Pinpoint the cell where the given text exists, returning its (X, Y) midpoint coordinate. 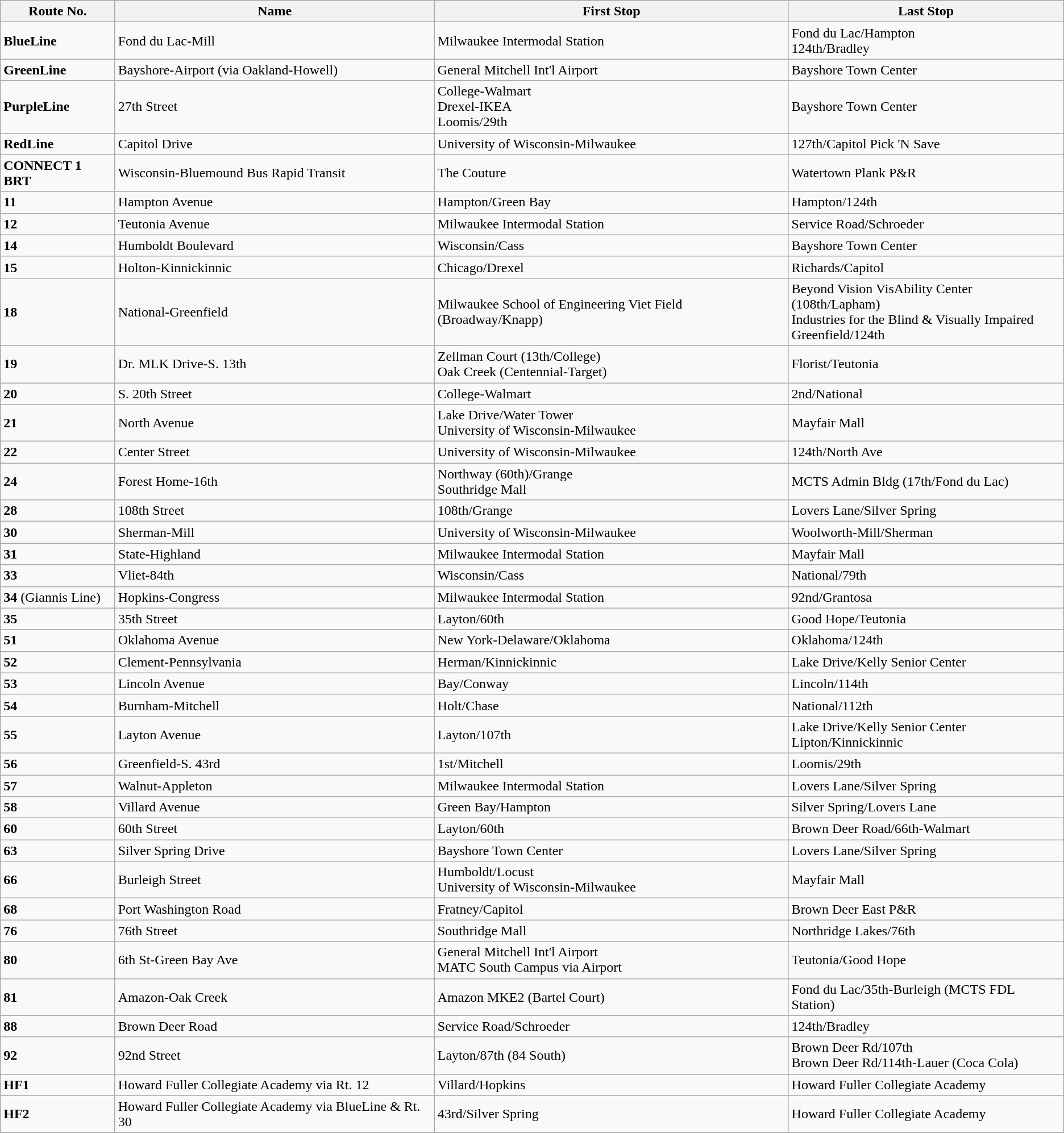
92nd Street (275, 1056)
Layton Avenue (275, 734)
108th Street (275, 511)
College-WalmartDrexel-IKEALoomis/29th (612, 107)
National-Greenfield (275, 311)
Fratney/Capitol (612, 909)
68 (58, 909)
31 (58, 554)
Silver Spring/Lovers Lane (926, 807)
Greenfield-S. 43rd (275, 764)
Lake Drive/Water TowerUniversity of Wisconsin-Milwaukee (612, 423)
Capitol Drive (275, 144)
Holt/Chase (612, 705)
National/112th (926, 705)
Lake Drive/Kelly Senior CenterLipton/Kinnickinnic (926, 734)
Hampton Avenue (275, 202)
CONNECT 1 BRT (58, 173)
127th/Capitol Pick 'N Save (926, 144)
Burnham-Mitchell (275, 705)
Vliet-84th (275, 576)
HF2 (58, 1114)
124th/Bradley (926, 1026)
MCTS Admin Bldg (17th/Fond du Lac) (926, 482)
Brown Deer Rd/107thBrown Deer Rd/114th-Lauer (Coca Cola) (926, 1056)
Last Stop (926, 11)
Sherman-Mill (275, 532)
66 (58, 880)
Humboldt/LocustUniversity of Wisconsin-Milwaukee (612, 880)
34 (Giannis Line) (58, 597)
GreenLine (58, 70)
Richards/Capitol (926, 267)
College-Walmart (612, 394)
National/79th (926, 576)
6th St-Green Bay Ave (275, 960)
Amazon MKE2 (Bartel Court) (612, 997)
Howard Fuller Collegiate Academy via Rt. 12 (275, 1085)
Clement-Pennsylvania (275, 662)
PurpleLine (58, 107)
Watertown Plank P&R (926, 173)
51 (58, 640)
New York-Delaware/Oklahoma (612, 640)
S. 20th Street (275, 394)
Wisconsin-Bluemound Bus Rapid Transit (275, 173)
Woolworth-Mill/Sherman (926, 532)
2nd/National (926, 394)
BlueLine (58, 41)
108th/Grange (612, 511)
Lincoln Avenue (275, 684)
Route No. (58, 11)
92 (58, 1056)
12 (58, 224)
Lake Drive/Kelly Senior Center (926, 662)
Dr. MLK Drive-S. 13th (275, 364)
20 (58, 394)
19 (58, 364)
54 (58, 705)
Forest Home-16th (275, 482)
Brown Deer Road (275, 1026)
Layton/107th (612, 734)
30 (58, 532)
76th Street (275, 931)
33 (58, 576)
76 (58, 931)
Southridge Mall (612, 931)
Northridge Lakes/76th (926, 931)
55 (58, 734)
11 (58, 202)
15 (58, 267)
28 (58, 511)
60th Street (275, 829)
Bay/Conway (612, 684)
First Stop (612, 11)
14 (58, 245)
Burleigh Street (275, 880)
Zellman Court (13th/College)Oak Creek (Centennial-Target) (612, 364)
Teutonia/Good Hope (926, 960)
Teutonia Avenue (275, 224)
92nd/Grantosa (926, 597)
Oklahoma Avenue (275, 640)
Beyond Vision VisAbility Center (108th/Lapham)Industries for the Blind & Visually ImpairedGreenfield/124th (926, 311)
Villard/Hopkins (612, 1085)
Port Washington Road (275, 909)
Fond du Lac/35th-Burleigh (MCTS FDL Station) (926, 997)
35 (58, 619)
27th Street (275, 107)
Loomis/29th (926, 764)
Silver Spring Drive (275, 851)
58 (58, 807)
57 (58, 786)
81 (58, 997)
The Couture (612, 173)
State-Highland (275, 554)
43rd/Silver Spring (612, 1114)
80 (58, 960)
Fond du Lac-Mill (275, 41)
Brown Deer East P&R (926, 909)
24 (58, 482)
Herman/Kinnickinnic (612, 662)
22 (58, 452)
HF1 (58, 1085)
General Mitchell Int'l Airport (612, 70)
Hampton/124th (926, 202)
63 (58, 851)
Layton/87th (84 South) (612, 1056)
Holton-Kinnickinnic (275, 267)
1st/Mitchell (612, 764)
88 (58, 1026)
124th/North Ave (926, 452)
Center Street (275, 452)
21 (58, 423)
56 (58, 764)
Milwaukee School of Engineering Viet Field (Broadway/Knapp) (612, 311)
35th Street (275, 619)
Lincoln/114th (926, 684)
Walnut-Appleton (275, 786)
Northway (60th)/GrangeSouthridge Mall (612, 482)
60 (58, 829)
Name (275, 11)
Oklahoma/124th (926, 640)
Florist/Teutonia (926, 364)
Hopkins-Congress (275, 597)
General Mitchell Int'l AirportMATC South Campus via Airport (612, 960)
Howard Fuller Collegiate Academy via BlueLine & Rt. 30 (275, 1114)
Bayshore-Airport (via Oakland-Howell) (275, 70)
Fond du Lac/Hampton124th/Bradley (926, 41)
Green Bay/Hampton (612, 807)
Amazon-Oak Creek (275, 997)
Hampton/Green Bay (612, 202)
Chicago/Drexel (612, 267)
Brown Deer Road/66th-Walmart (926, 829)
18 (58, 311)
52 (58, 662)
Humboldt Boulevard (275, 245)
Villard Avenue (275, 807)
RedLine (58, 144)
North Avenue (275, 423)
Good Hope/Teutonia (926, 619)
53 (58, 684)
